Return [x, y] of the center of cell containing provided text 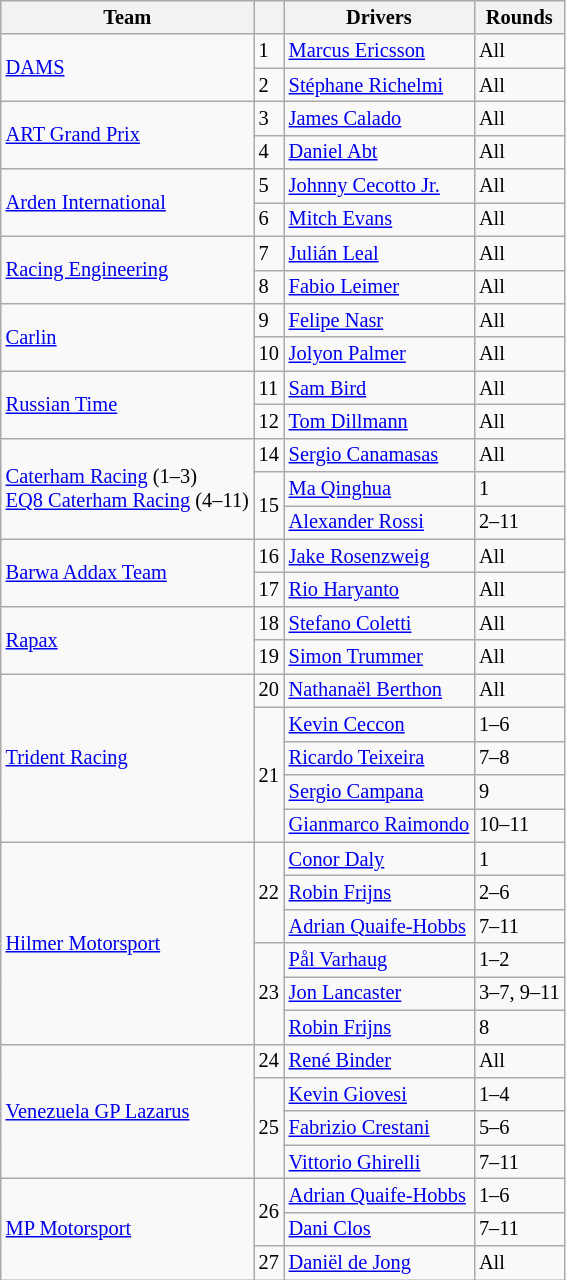
Fabio Leimer [379, 287]
Ma Qinghua [379, 489]
Jolyon Palmer [379, 354]
Arden International [128, 202]
Carlin [128, 336]
Tom Dillmann [379, 421]
Jake Rosenzweig [379, 556]
26 [269, 1212]
Mitch Evans [379, 219]
17 [269, 589]
Hilmer Motorsport [128, 943]
10–11 [519, 825]
Julián Leal [379, 253]
MP Motorsport [128, 1228]
Stéphane Richelmi [379, 85]
2–6 [519, 892]
18 [269, 623]
Drivers [379, 17]
Russian Time [128, 404]
Kevin Giovesi [379, 1094]
Dani Clos [379, 1229]
11 [269, 388]
16 [269, 556]
3 [269, 118]
DAMS [128, 68]
Marcus Ericsson [379, 51]
14 [269, 455]
21 [269, 774]
Jon Lancaster [379, 993]
Sergio Canamasas [379, 455]
24 [269, 1061]
19 [269, 657]
Sergio Campana [379, 791]
25 [269, 1128]
20 [269, 690]
Conor Daly [379, 859]
22 [269, 892]
Gianmarco Raimondo [379, 825]
Stefano Coletti [379, 623]
Nathanaël Berthon [379, 690]
12 [269, 421]
Pål Varhaug [379, 960]
Sam Bird [379, 388]
1–4 [519, 1094]
Daniël de Jong [379, 1263]
23 [269, 994]
René Binder [379, 1061]
1–2 [519, 960]
Kevin Ceccon [379, 724]
Simon Trummer [379, 657]
27 [269, 1263]
Johnny Cecotto Jr. [379, 186]
Rio Haryanto [379, 589]
10 [269, 354]
Ricardo Teixeira [379, 758]
Fabrizio Crestani [379, 1128]
Trident Racing [128, 757]
Alexander Rossi [379, 522]
Team [128, 17]
5–6 [519, 1128]
Venezuela GP Lazarus [128, 1112]
Rounds [519, 17]
ART Grand Prix [128, 134]
2 [269, 85]
5 [269, 186]
Felipe Nasr [379, 320]
3–7, 9–11 [519, 993]
Barwa Addax Team [128, 572]
Racing Engineering [128, 270]
6 [269, 219]
7 [269, 253]
Vittorio Ghirelli [379, 1162]
Daniel Abt [379, 152]
2–11 [519, 522]
James Calado [379, 118]
4 [269, 152]
7–8 [519, 758]
Caterham Racing (1–3) EQ8 Caterham Racing (4–11) [128, 488]
15 [269, 506]
Rapax [128, 640]
